Pinpoint the cell where the given text exists, returning its (x, y) midpoint coordinate. 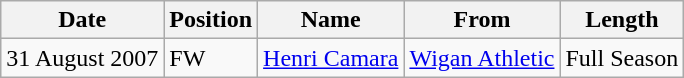
31 August 2007 (82, 58)
Full Season (622, 58)
Wigan Athletic (482, 58)
Date (82, 20)
Length (622, 20)
Henri Camara (331, 58)
From (482, 20)
FW (211, 58)
Position (211, 20)
Name (331, 20)
